Provide the (x, y) coordinate of the cell's center where the given text is located.  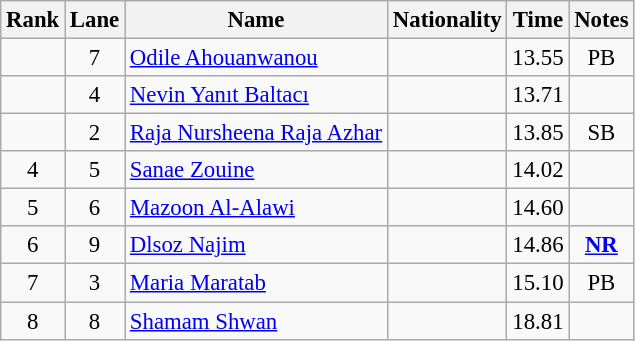
Mazoon Al-Alawi (256, 208)
14.60 (538, 208)
Time (538, 20)
9 (95, 245)
NR (602, 245)
3 (95, 283)
Shamam Shwan (256, 321)
Raja Nursheena Raja Azhar (256, 133)
Nevin Yanıt Baltacı (256, 95)
13.71 (538, 95)
Sanae Zouine (256, 170)
18.81 (538, 321)
14.02 (538, 170)
Rank (33, 20)
Dlsoz Najim (256, 245)
Odile Ahouanwanou (256, 58)
SB (602, 133)
Notes (602, 20)
13.85 (538, 133)
2 (95, 133)
15.10 (538, 283)
Name (256, 20)
13.55 (538, 58)
14.86 (538, 245)
Nationality (448, 20)
Maria Maratab (256, 283)
Lane (95, 20)
